Pinpoint the cell where the given text exists, returning its [x, y] midpoint coordinate. 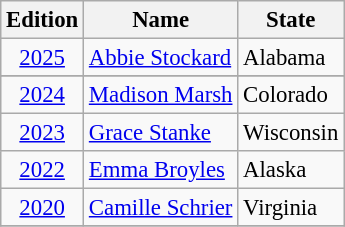
2022 [42, 170]
Abbie Stockard [161, 58]
Grace Stanke [161, 133]
2023 [42, 133]
State [291, 20]
Name [161, 20]
Camille Schrier [161, 208]
Wisconsin [291, 133]
2024 [42, 95]
Virginia [291, 208]
Alabama [291, 58]
Alaska [291, 170]
Madison Marsh [161, 95]
Colorado [291, 95]
Edition [42, 20]
2025 [42, 58]
2020 [42, 208]
Emma Broyles [161, 170]
